Search for the cell housing the specified text and yield its (x, y) center coordinate. 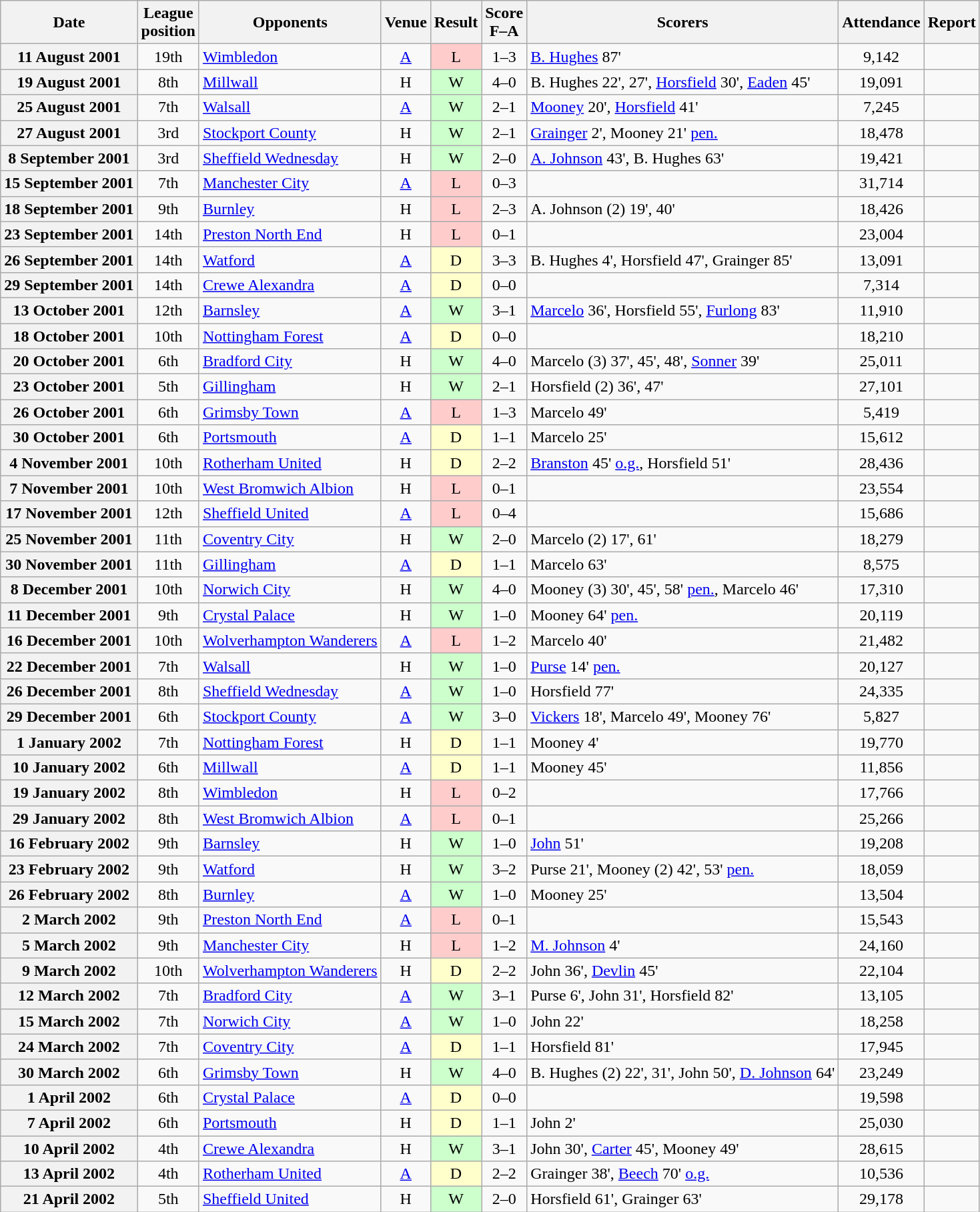
Marcelo 63' (683, 564)
17,766 (881, 793)
26 December 2001 (69, 691)
Mooney 25' (683, 894)
19 August 2001 (69, 82)
Horsfield 61', Grainger 63' (683, 1199)
Venue (406, 23)
Mooney 4' (683, 742)
19th (168, 57)
4 November 2001 (69, 463)
15,543 (881, 920)
2 March 2002 (69, 920)
5 March 2002 (69, 945)
18 September 2001 (69, 209)
7,245 (881, 107)
9 March 2002 (69, 971)
ScoreF–A (504, 23)
29 January 2002 (69, 818)
25,011 (881, 362)
3–0 (504, 716)
27 August 2001 (69, 133)
12 March 2002 (69, 996)
Date (69, 23)
31,714 (881, 183)
Vickers 18', Marcelo 49', Mooney 76' (683, 716)
7,314 (881, 285)
23 September 2001 (69, 234)
26 February 2002 (69, 894)
29 September 2001 (69, 285)
13,105 (881, 996)
18,478 (881, 133)
2–3 (504, 209)
5,827 (881, 716)
11,910 (881, 310)
28,436 (881, 463)
Mooney 45' (683, 768)
17,310 (881, 590)
27,101 (881, 387)
Marcelo 49' (683, 412)
19,091 (881, 82)
Purse 6', John 31', Horsfield 82' (683, 996)
15,612 (881, 438)
22,104 (881, 971)
John 51' (683, 844)
19,598 (881, 1097)
26 October 2001 (69, 412)
19,208 (881, 844)
20,119 (881, 615)
John 30', Carter 45', Mooney 49' (683, 1148)
Mooney (3) 30', 45', 58' pen., Marcelo 46' (683, 590)
Marcelo 25' (683, 438)
10 January 2002 (69, 768)
9,142 (881, 57)
8 September 2001 (69, 158)
15,686 (881, 514)
Marcelo (3) 37', 45', 48', Sonner 39' (683, 362)
Grainger 2', Mooney 21' pen. (683, 133)
Leagueposition (168, 23)
26 September 2001 (69, 259)
11 August 2001 (69, 57)
20 October 2001 (69, 362)
22 December 2001 (69, 666)
20,127 (881, 666)
Branston 45' o.g., Horsfield 51' (683, 463)
Scorers (683, 23)
24,335 (881, 691)
18,258 (881, 1021)
23,554 (881, 488)
Horsfield (2) 36', 47' (683, 387)
10,536 (881, 1174)
A. Johnson 43', B. Hughes 63' (683, 158)
16 December 2001 (69, 640)
21,482 (881, 640)
Mooney 20', Horsfield 41' (683, 107)
15 March 2002 (69, 1021)
B. Hughes (2) 22', 31', John 50', D. Johnson 64' (683, 1072)
7 April 2002 (69, 1123)
B. Hughes 87' (683, 57)
Marcelo 40' (683, 640)
0–3 (504, 183)
3–3 (504, 259)
Grainger 38', Beech 70' o.g. (683, 1174)
Horsfield 77' (683, 691)
13,091 (881, 259)
18,279 (881, 539)
23,004 (881, 234)
Result (456, 23)
19,421 (881, 158)
Opponents (290, 23)
29 December 2001 (69, 716)
21 April 2002 (69, 1199)
1 January 2002 (69, 742)
30 November 2001 (69, 564)
1 April 2002 (69, 1097)
John 36', Devlin 45' (683, 971)
Marcelo 36', Horsfield 55', Furlong 83' (683, 310)
28,615 (881, 1148)
17,945 (881, 1047)
30 October 2001 (69, 438)
Attendance (881, 23)
11 December 2001 (69, 615)
3–2 (504, 869)
13 October 2001 (69, 310)
18,059 (881, 869)
25,030 (881, 1123)
B. Hughes 4', Horsfield 47', Grainger 85' (683, 259)
8,575 (881, 564)
17 November 2001 (69, 514)
John 2' (683, 1123)
18 October 2001 (69, 336)
Marcelo (2) 17', 61' (683, 539)
B. Hughes 22', 27', Horsfield 30', Eaden 45' (683, 82)
25 November 2001 (69, 539)
Mooney 64' pen. (683, 615)
8 December 2001 (69, 590)
18,426 (881, 209)
18,210 (881, 336)
11,856 (881, 768)
15 September 2001 (69, 183)
0–4 (504, 514)
0–2 (504, 793)
16 February 2002 (69, 844)
25 August 2001 (69, 107)
19,770 (881, 742)
Purse 14' pen. (683, 666)
29,178 (881, 1199)
30 March 2002 (69, 1072)
13 April 2002 (69, 1174)
7 November 2001 (69, 488)
10 April 2002 (69, 1148)
24 March 2002 (69, 1047)
John 22' (683, 1021)
Purse 21', Mooney (2) 42', 53' pen. (683, 869)
5,419 (881, 412)
Horsfield 81' (683, 1047)
25,266 (881, 818)
A. Johnson (2) 19', 40' (683, 209)
24,160 (881, 945)
23 October 2001 (69, 387)
19 January 2002 (69, 793)
23 February 2002 (69, 869)
13,504 (881, 894)
M. Johnson 4' (683, 945)
Report (951, 23)
23,249 (881, 1072)
